Return [x, y] of the center of cell containing provided text 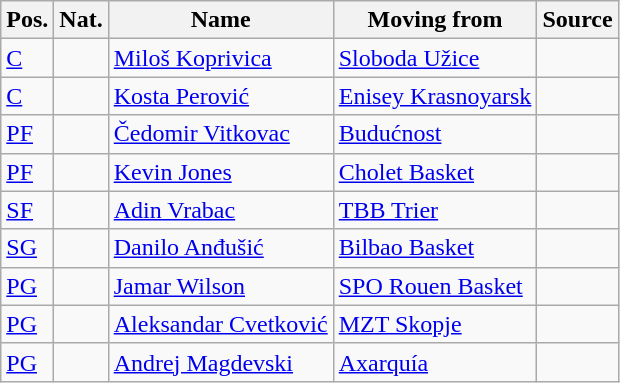
Budućnost [435, 134]
Sloboda Užice [435, 58]
Enisey Krasnoyarsk [435, 96]
Pos. [28, 20]
Adin Vrabac [220, 210]
Čedomir Vitkovac [220, 134]
Name [220, 20]
TBB Trier [435, 210]
Kosta Perović [220, 96]
Cholet Basket [435, 172]
MZT Skopje [435, 324]
Danilo Anđušić [220, 248]
Aleksandar Cvetković [220, 324]
Jamar Wilson [220, 286]
Moving from [435, 20]
Axarquía [435, 362]
Kevin Jones [220, 172]
Source [578, 20]
Miloš Koprivica [220, 58]
Nat. [81, 20]
Andrej Magdevski [220, 362]
SG [28, 248]
Bilbao Basket [435, 248]
SF [28, 210]
SPO Rouen Basket [435, 286]
